Search for the cell housing the specified text and yield its [X, Y] center coordinate. 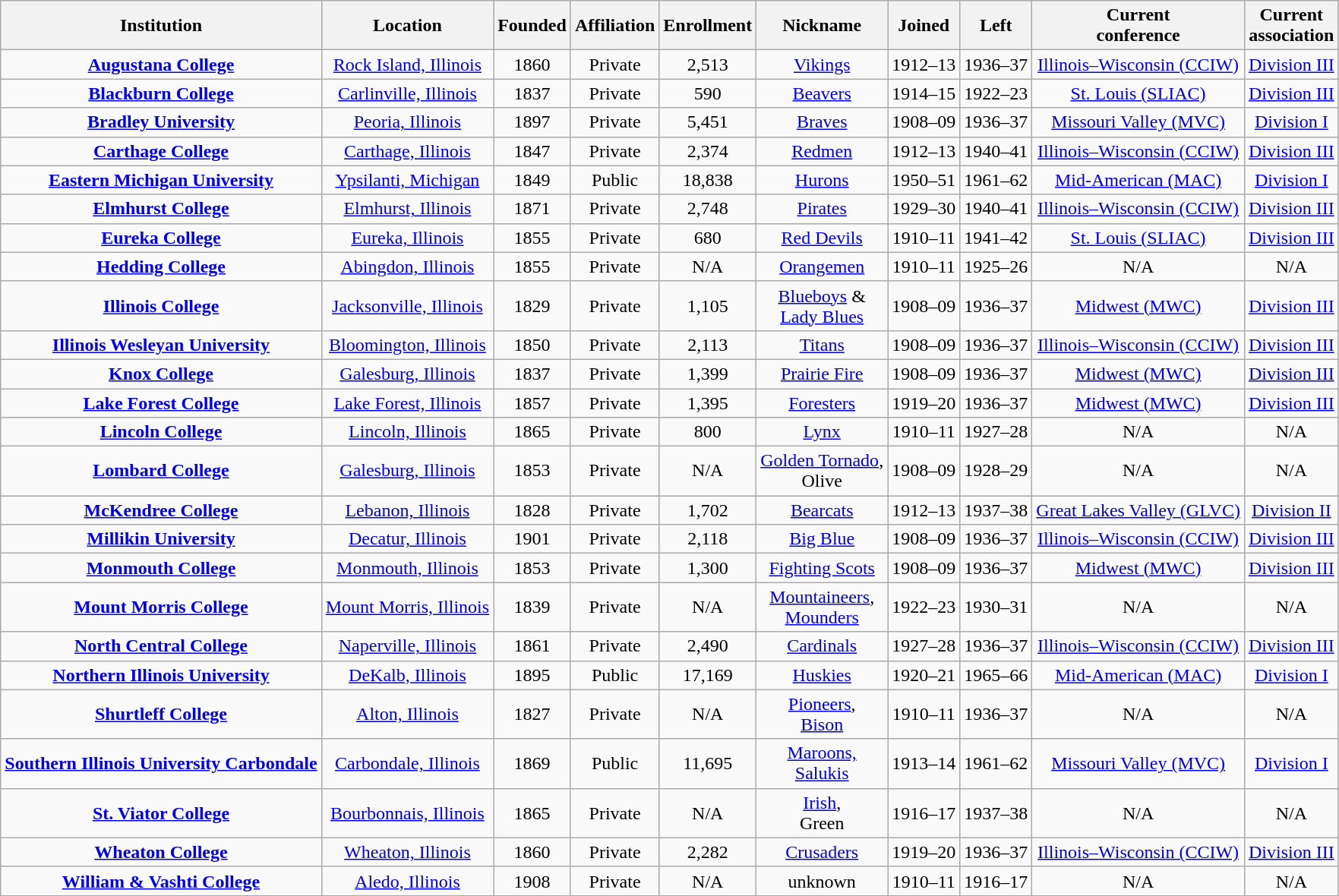
Wheaton, Illinois [407, 852]
800 [708, 432]
1849 [532, 180]
Lombard College [161, 471]
Eureka College [161, 238]
Illinois Wesleyan University [161, 345]
1941–42 [996, 238]
Pioneers,Bison [822, 714]
Alton, Illinois [407, 714]
Pirates [822, 209]
Division II [1291, 510]
680 [708, 238]
Peoria, Illinois [407, 122]
Bourbonnais, Illinois [407, 812]
1914–15 [924, 93]
Monmouth College [161, 568]
Carthage College [161, 151]
Great Lakes Valley (GLVC) [1138, 510]
Augustana College [161, 65]
1930–31 [996, 607]
Shurtleff College [161, 714]
Northern Illinois University [161, 675]
1829 [532, 305]
Institution [161, 26]
1869 [532, 764]
Blackburn College [161, 93]
1920–21 [924, 675]
Mountaineers,Mounders [822, 607]
Carlinville, Illinois [407, 93]
Southern Illinois University Carbondale [161, 764]
2,374 [708, 151]
Nickname [822, 26]
Bloomington, Illinois [407, 345]
Decatur, Illinois [407, 539]
North Central College [161, 646]
Prairie Fire [822, 374]
Eastern Michigan University [161, 180]
Currentassociation [1291, 26]
Aledo, Illinois [407, 881]
Bearcats [822, 510]
1897 [532, 122]
Huskies [822, 675]
William & Vashti College [161, 881]
Fighting Scots [822, 568]
Titans [822, 345]
Lake Forest, Illinois [407, 403]
Rock Island, Illinois [407, 65]
1,702 [708, 510]
1861 [532, 646]
Irish,Green [822, 812]
Blueboys &Lady Blues [822, 305]
1928–29 [996, 471]
1908 [532, 881]
1901 [532, 539]
1,395 [708, 403]
1871 [532, 209]
DeKalb, Illinois [407, 675]
1965–66 [996, 675]
Bradley University [161, 122]
McKendree College [161, 510]
2,748 [708, 209]
Beavers [822, 93]
Wheaton College [161, 852]
Joined [924, 26]
1850 [532, 345]
Red Devils [822, 238]
18,838 [708, 180]
2,490 [708, 646]
Left [996, 26]
Lincoln, Illinois [407, 432]
1929–30 [924, 209]
Location [407, 26]
1857 [532, 403]
17,169 [708, 675]
Monmouth, Illinois [407, 568]
Affiliation [614, 26]
1828 [532, 510]
Currentconference [1138, 26]
Redmen [822, 151]
Lynx [822, 432]
1839 [532, 607]
St. Viator College [161, 812]
Carbondale, Illinois [407, 764]
Naperville, Illinois [407, 646]
Knox College [161, 374]
Elmhurst, Illinois [407, 209]
Ypsilanti, Michigan [407, 180]
Crusaders [822, 852]
Elmhurst College [161, 209]
Hedding College [161, 267]
1847 [532, 151]
2,282 [708, 852]
Lake Forest College [161, 403]
Millikin University [161, 539]
1,399 [708, 374]
Cardinals [822, 646]
Jacksonville, Illinois [407, 305]
Maroons,Salukis [822, 764]
11,695 [708, 764]
Foresters [822, 403]
1950–51 [924, 180]
590 [708, 93]
Lincoln College [161, 432]
5,451 [708, 122]
Enrollment [708, 26]
Illinois College [161, 305]
unknown [822, 881]
Vikings [822, 65]
1827 [532, 714]
Founded [532, 26]
Mount Morris, Illinois [407, 607]
Big Blue [822, 539]
Hurons [822, 180]
Eureka, Illinois [407, 238]
1925–26 [996, 267]
Carthage, Illinois [407, 151]
Lebanon, Illinois [407, 510]
Golden Tornado,Olive [822, 471]
Orangemen [822, 267]
2,118 [708, 539]
1895 [532, 675]
Mount Morris College [161, 607]
2,513 [708, 65]
1913–14 [924, 764]
Abingdon, Illinois [407, 267]
1,300 [708, 568]
Braves [822, 122]
1,105 [708, 305]
2,113 [708, 345]
